Extract the [X, Y] coordinate from the center of the cell holding the provided text.  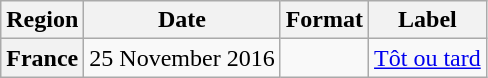
25 November 2016 [182, 58]
Tôt ou tard [428, 58]
France [42, 58]
Date [182, 20]
Label [428, 20]
Format [324, 20]
Region [42, 20]
